Provide the (x, y) coordinate of the cell's center where the given text is located.  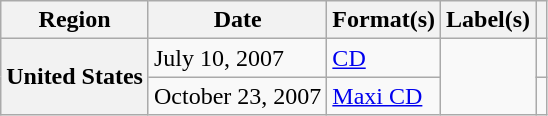
July 10, 2007 (237, 58)
Region (75, 20)
October 23, 2007 (237, 96)
Format(s) (384, 20)
United States (75, 77)
Maxi CD (384, 96)
CD (384, 58)
Label(s) (488, 20)
Date (237, 20)
